Find where the given text appears and provide that cell's center as [x, y] coordinate. 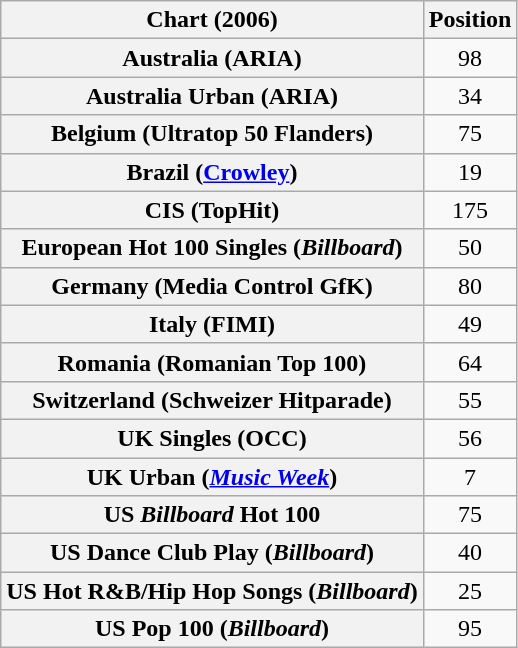
25 [470, 591]
98 [470, 58]
Switzerland (Schweizer Hitparade) [212, 400]
Australia Urban (ARIA) [212, 96]
UK Singles (OCC) [212, 438]
European Hot 100 Singles (Billboard) [212, 248]
34 [470, 96]
Germany (Media Control GfK) [212, 286]
Position [470, 20]
19 [470, 172]
UK Urban (Music Week) [212, 477]
US Pop 100 (Billboard) [212, 629]
CIS (TopHit) [212, 210]
55 [470, 400]
US Dance Club Play (Billboard) [212, 553]
US Billboard Hot 100 [212, 515]
Chart (2006) [212, 20]
80 [470, 286]
49 [470, 324]
64 [470, 362]
Belgium (Ultratop 50 Flanders) [212, 134]
95 [470, 629]
US Hot R&B/Hip Hop Songs (Billboard) [212, 591]
56 [470, 438]
7 [470, 477]
Italy (FIMI) [212, 324]
40 [470, 553]
Australia (ARIA) [212, 58]
Brazil (Crowley) [212, 172]
175 [470, 210]
50 [470, 248]
Romania (Romanian Top 100) [212, 362]
